Pinpoint the cell where the given text exists, returning its (x, y) midpoint coordinate. 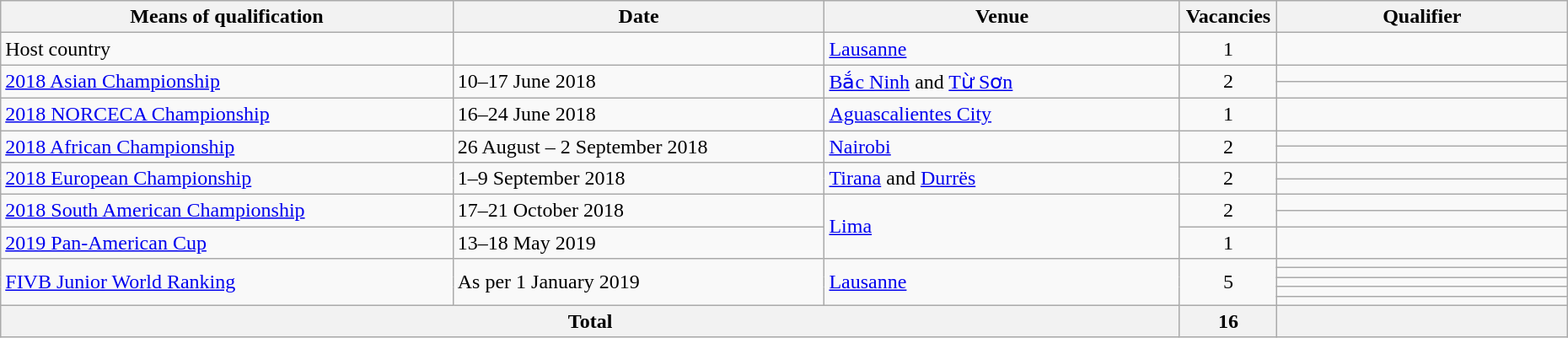
Host country (227, 49)
10–17 June 2018 (639, 82)
2018 South American Championship (227, 211)
2018 NORCECA Championship (227, 114)
1–9 September 2018 (639, 179)
Total (590, 321)
FIVB Junior World Ranking (227, 282)
17–21 October 2018 (639, 211)
As per 1 January 2019 (639, 282)
Qualifier (1421, 17)
26 August – 2 September 2018 (639, 146)
2019 Pan-American Cup (227, 243)
Tirana and Durrës (1002, 179)
16–24 June 2018 (639, 114)
16 (1227, 321)
2018 Asian Championship (227, 82)
Aguascalientes City (1002, 114)
Lima (1002, 227)
13–18 May 2019 (639, 243)
Date (639, 17)
Means of qualification (227, 17)
Venue (1002, 17)
Vacancies (1227, 17)
Bắc Ninh and Từ Sơn (1002, 82)
Nairobi (1002, 146)
2018 African Championship (227, 146)
2018 European Championship (227, 179)
5 (1227, 282)
